Search for the cell housing the specified text and yield its [X, Y] center coordinate. 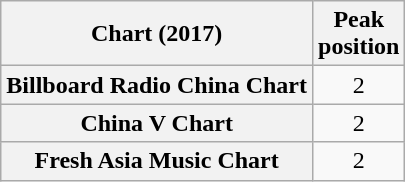
Billboard Radio China Chart [157, 85]
Chart (2017) [157, 34]
Fresh Asia Music Chart [157, 161]
Peakposition [359, 34]
China V Chart [157, 123]
